Extract the [x, y] coordinate from the center of the cell holding the provided text.  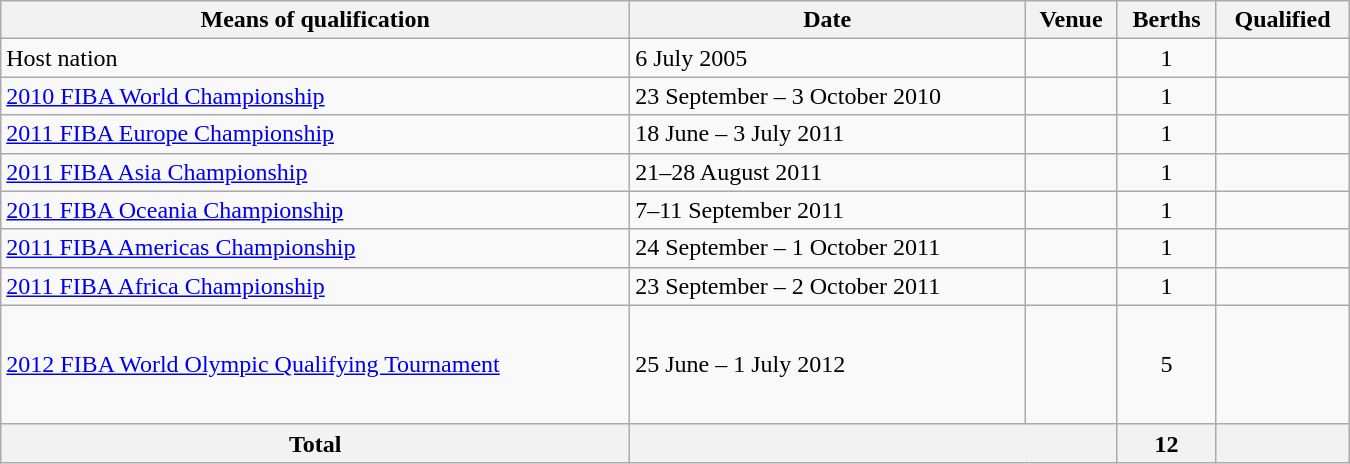
Date [828, 20]
18 June – 3 July 2011 [828, 134]
Qualified [1283, 20]
7–11 September 2011 [828, 210]
Venue [1071, 20]
23 September – 3 October 2010 [828, 96]
2011 FIBA Africa Championship [316, 286]
2012 FIBA World Olympic Qualifying Tournament [316, 364]
Means of qualification [316, 20]
2010 FIBA World Championship [316, 96]
2011 FIBA Europe Championship [316, 134]
21–28 August 2011 [828, 172]
Berths [1166, 20]
2011 FIBA Asia Championship [316, 172]
Host nation [316, 58]
12 [1166, 443]
2011 FIBA Americas Championship [316, 248]
25 June – 1 July 2012 [828, 364]
2011 FIBA Oceania Championship [316, 210]
5 [1166, 364]
6 July 2005 [828, 58]
24 September – 1 October 2011 [828, 248]
23 September – 2 October 2011 [828, 286]
Total [316, 443]
